Search for the cell housing the specified text and yield its [X, Y] center coordinate. 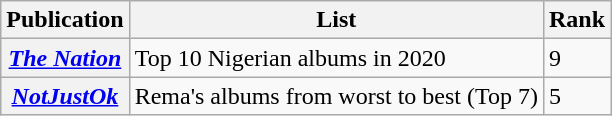
Publication [65, 20]
5 [576, 96]
Rank [576, 20]
9 [576, 58]
NotJustOk [65, 96]
Rema's albums from worst to best (Top 7) [336, 96]
Top 10 Nigerian albums in 2020 [336, 58]
The Nation [65, 58]
List [336, 20]
